Output the [X, Y] coordinate of the center of the cell containing the given text.  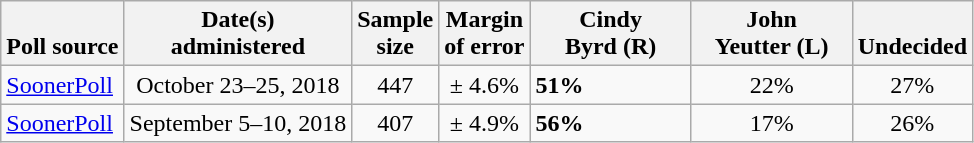
October 23–25, 2018 [238, 85]
447 [396, 85]
CindyByrd (R) [610, 34]
Samplesize [396, 34]
Undecided [912, 34]
September 5–10, 2018 [238, 123]
Marginof error [484, 34]
Poll source [62, 34]
± 4.6% [484, 85]
26% [912, 123]
407 [396, 123]
51% [610, 85]
JohnYeutter (L) [772, 34]
56% [610, 123]
27% [912, 85]
17% [772, 123]
22% [772, 85]
± 4.9% [484, 123]
Date(s)administered [238, 34]
